Search for the cell housing the specified text and yield its [X, Y] center coordinate. 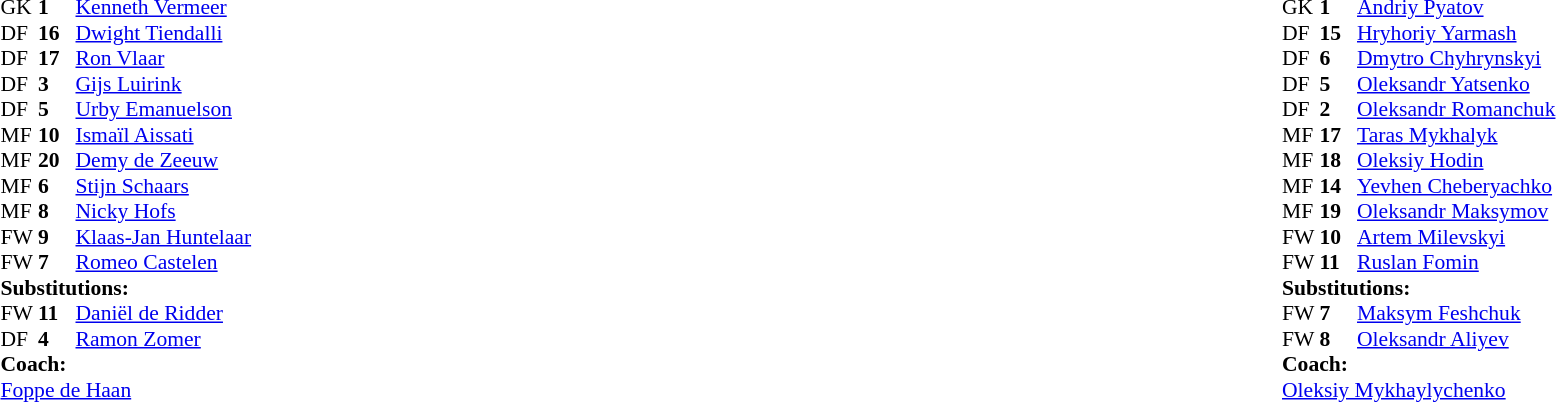
Nicky Hofs [164, 211]
Romeo Castelen [164, 263]
Klaas-Jan Huntelaar [164, 237]
15 [1339, 33]
Taras Mykhalyk [1456, 135]
Demy de Zeeuw [164, 161]
Dmytro Chyhrynskyi [1456, 59]
Ismaïl Aissati [164, 135]
20 [57, 161]
Oleksiy Hodin [1456, 161]
Yevhen Cheberyachko [1456, 186]
2 [1339, 109]
Oleksandr Maksymov [1456, 211]
Maksym Feshchuk [1456, 313]
3 [57, 84]
Hryhoriy Yarmash [1456, 33]
Ruslan Fomin [1456, 263]
Gijs Luirink [164, 84]
Urby Emanuelson [164, 109]
Stijn Schaars [164, 186]
Oleksandr Romanchuk [1456, 109]
Oleksandr Aliyev [1456, 339]
Artem Milevskyi [1456, 237]
Ron Vlaar [164, 59]
9 [57, 237]
16 [57, 33]
19 [1339, 211]
18 [1339, 161]
Oleksandr Yatsenko [1456, 84]
Dwight Tiendalli [164, 33]
14 [1339, 186]
Daniël de Ridder [164, 313]
4 [57, 339]
Ramon Zomer [164, 339]
